Capture the cell that displays the provided text and extract its [X, Y] central coordinate. 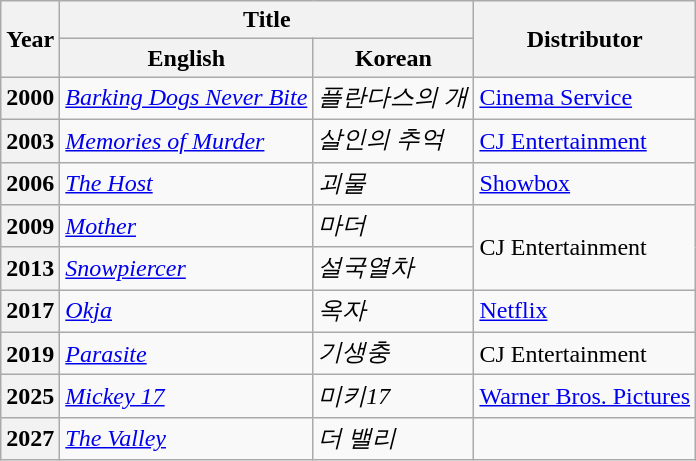
괴물 [394, 184]
English [186, 58]
Netflix [585, 312]
플란다스의 개 [394, 98]
Cinema Service [585, 98]
Showbox [585, 184]
Okja [186, 312]
2009 [30, 226]
2025 [30, 396]
Memories of Murder [186, 140]
Snowpiercer [186, 268]
Barking Dogs Never Bite [186, 98]
Parasite [186, 354]
Korean [394, 58]
The Host [186, 184]
기생충 [394, 354]
2006 [30, 184]
살인의 추억 [394, 140]
2003 [30, 140]
더 밸리 [394, 438]
설국열차 [394, 268]
Warner Bros. Pictures [585, 396]
Mother [186, 226]
미키17 [394, 396]
2000 [30, 98]
2013 [30, 268]
Year [30, 39]
옥자 [394, 312]
2019 [30, 354]
2017 [30, 312]
마더 [394, 226]
Distributor [585, 39]
The Valley [186, 438]
Mickey 17 [186, 396]
2027 [30, 438]
Title [267, 20]
